Locate the cell with the specified text and output its [X, Y] center coordinate. 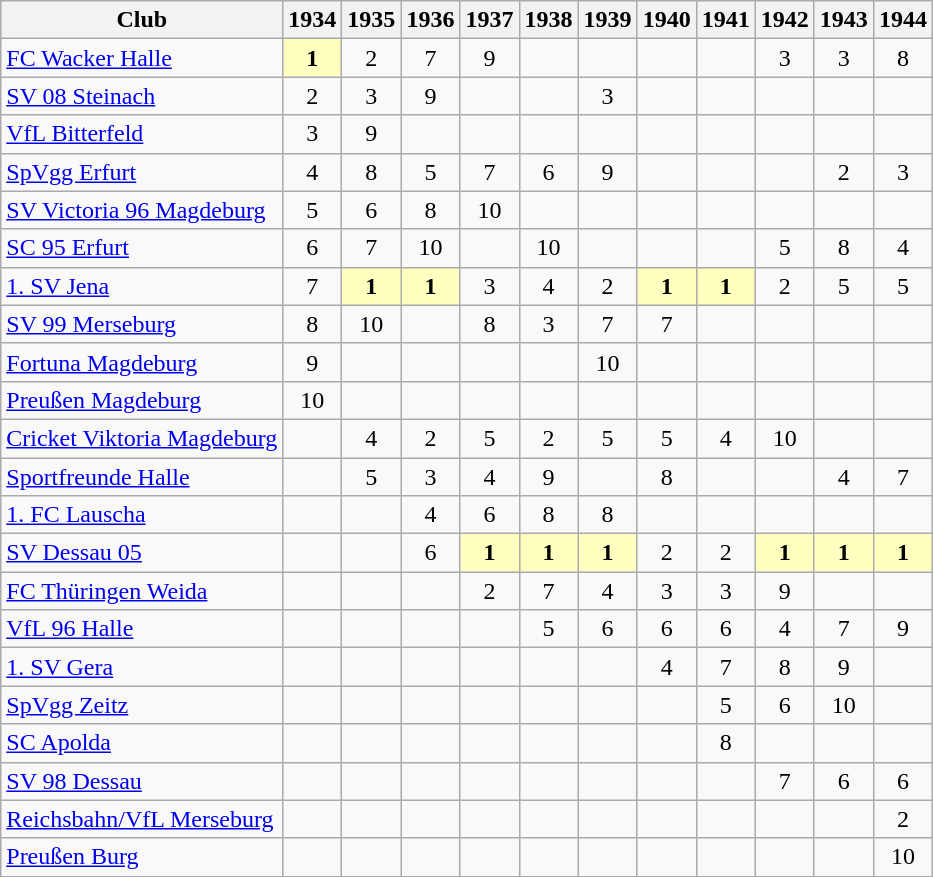
SC Apolda [142, 743]
SV Dessau 05 [142, 553]
1942 [784, 20]
SpVgg Erfurt [142, 172]
Preußen Magdeburg [142, 400]
1939 [608, 20]
1935 [372, 20]
1. SV Jena [142, 286]
VfL Bitterfeld [142, 134]
1938 [548, 20]
Cricket Viktoria Magdeburg [142, 438]
Club [142, 20]
1934 [312, 20]
SV 98 Dessau [142, 781]
1. FC Lauscha [142, 515]
FC Thüringen Weida [142, 591]
Sportfreunde Halle [142, 477]
SpVgg Zeitz [142, 705]
1941 [726, 20]
Preußen Burg [142, 857]
SV Victoria 96 Magdeburg [142, 210]
SV 08 Steinach [142, 96]
1937 [490, 20]
1944 [902, 20]
1940 [666, 20]
Fortuna Magdeburg [142, 362]
VfL 96 Halle [142, 629]
1936 [430, 20]
FC Wacker Halle [142, 58]
1. SV Gera [142, 667]
Reichsbahn/VfL Merseburg [142, 819]
SC 95 Erfurt [142, 248]
1943 [844, 20]
SV 99 Merseburg [142, 324]
